Scan for the cell matching the given text and deliver its (x, y) coordinate at center. 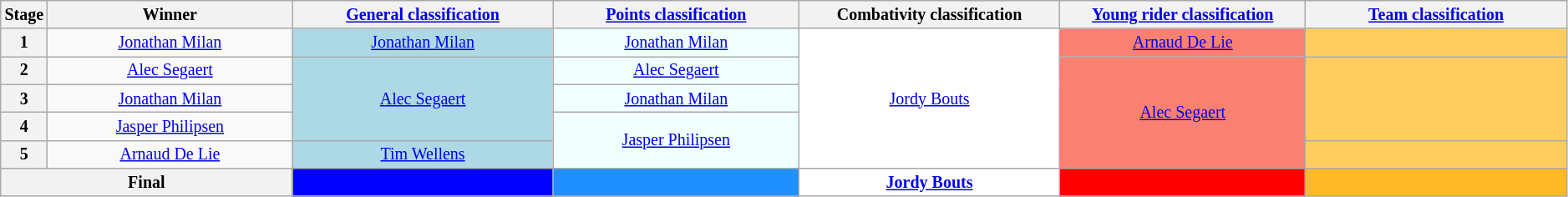
2 (24, 70)
Winner (170, 15)
Young rider classification (1183, 15)
Team classification (1436, 15)
Tim Wellens (423, 154)
Stage (24, 15)
Combativity classification (929, 15)
General classification (423, 15)
1 (24, 43)
4 (24, 127)
Final (147, 182)
3 (24, 98)
5 (24, 154)
Points classification (676, 15)
